Return the (x, y) coordinate for the center point of the cell that contains the specified text.  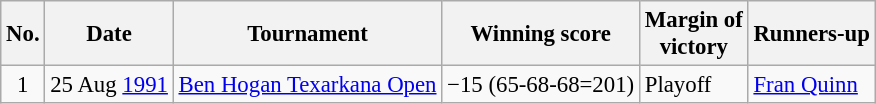
1 (23, 85)
Date (109, 34)
Fran Quinn (812, 85)
Playoff (694, 85)
Winning score (541, 34)
Tournament (308, 34)
No. (23, 34)
25 Aug 1991 (109, 85)
Margin ofvictory (694, 34)
−15 (65-68-68=201) (541, 85)
Runners-up (812, 34)
Ben Hogan Texarkana Open (308, 85)
